Provide the [X, Y] coordinate of the cell's center where the given text is located.  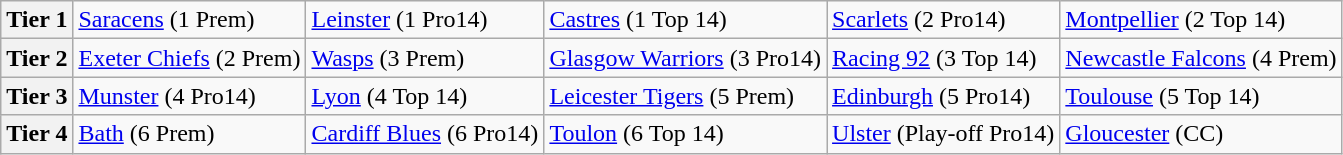
Gloucester (CC) [1201, 134]
Saracens (1 Prem) [190, 20]
Tier 2 [37, 58]
Edinburgh (5 Pro14) [944, 96]
Leinster (1 Pro14) [425, 20]
Cardiff Blues (6 Pro14) [425, 134]
Glasgow Warriors (3 Pro14) [686, 58]
Tier 1 [37, 20]
Tier 4 [37, 134]
Montpellier (2 Top 14) [1201, 20]
Tier 3 [37, 96]
Munster (4 Pro14) [190, 96]
Racing 92 (3 Top 14) [944, 58]
Toulouse (5 Top 14) [1201, 96]
Exeter Chiefs (2 Prem) [190, 58]
Ulster (Play-off Pro14) [944, 134]
Newcastle Falcons (4 Prem) [1201, 58]
Castres (1 Top 14) [686, 20]
Toulon (6 Top 14) [686, 134]
Bath (6 Prem) [190, 134]
Leicester Tigers (5 Prem) [686, 96]
Scarlets (2 Pro14) [944, 20]
Lyon (4 Top 14) [425, 96]
Wasps (3 Prem) [425, 58]
